From the cell containing the given text, extract its center point as (X, Y) coordinate. 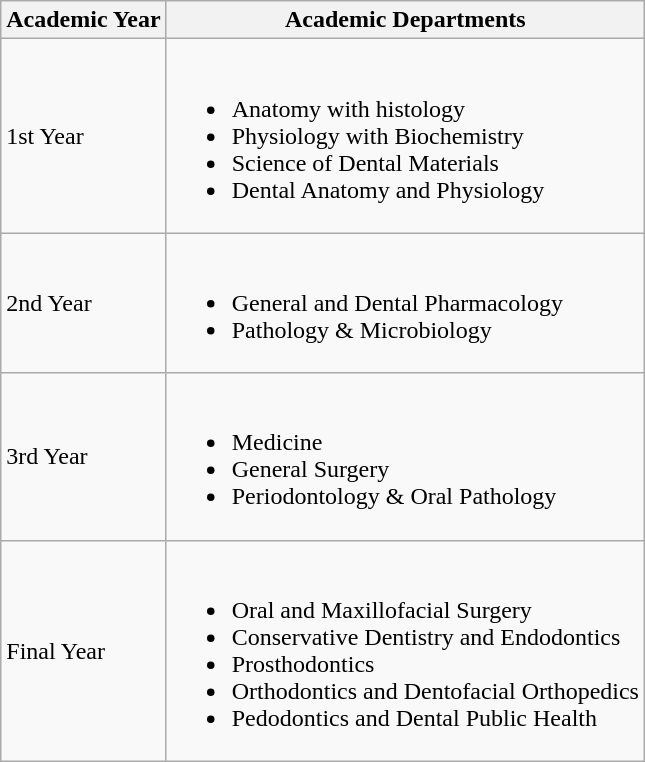
MedicineGeneral SurgeryPeriodontology & Oral Pathology (405, 456)
Academic Year (84, 20)
3rd Year (84, 456)
Academic Departments (405, 20)
General and Dental PharmacologyPathology & Microbiology (405, 303)
1st Year (84, 136)
Final Year (84, 650)
2nd Year (84, 303)
Anatomy with histologyPhysiology with BiochemistryScience of Dental MaterialsDental Anatomy and Physiology (405, 136)
